Extract the [x, y] coordinate from the center of the cell holding the provided text.  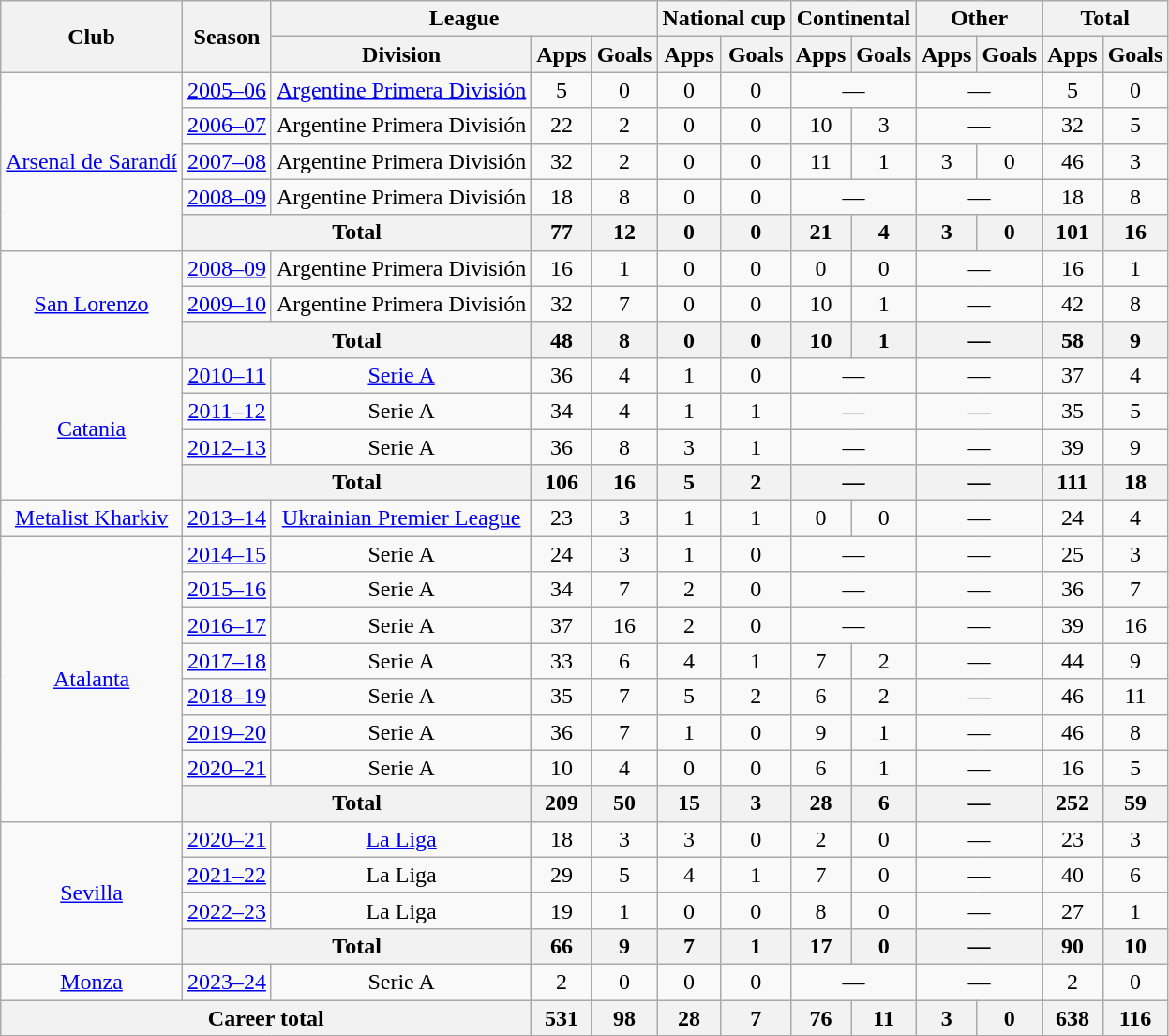
12 [624, 233]
2013–14 [227, 518]
2009–10 [227, 304]
17 [820, 946]
Club [92, 37]
76 [820, 1017]
111 [1072, 483]
2019–20 [227, 732]
2007–08 [227, 161]
252 [1072, 803]
Other [980, 19]
58 [1072, 339]
44 [1072, 661]
27 [1072, 910]
66 [562, 946]
2005–06 [227, 90]
Continental [853, 19]
42 [1072, 304]
2022–23 [227, 910]
Season [227, 37]
101 [1072, 233]
Sevilla [92, 893]
Monza [92, 982]
98 [624, 1017]
2016–17 [227, 625]
2011–12 [227, 411]
33 [562, 661]
531 [562, 1017]
National cup [724, 19]
209 [562, 803]
29 [562, 875]
Metalist Kharkiv [92, 518]
2021–22 [227, 875]
Arsenal de Sarandí [92, 161]
21 [820, 233]
48 [562, 339]
59 [1135, 803]
40 [1072, 875]
Career total [266, 1017]
Division [401, 54]
25 [1072, 554]
116 [1135, 1017]
2015–16 [227, 590]
San Lorenzo [92, 304]
90 [1072, 946]
2014–15 [227, 554]
15 [689, 803]
Ukrainian Premier League [401, 518]
Atalanta [92, 679]
106 [562, 483]
2023–24 [227, 982]
638 [1072, 1017]
77 [562, 233]
2012–13 [227, 447]
2017–18 [227, 661]
50 [624, 803]
2006–07 [227, 126]
22 [562, 126]
League [463, 19]
19 [562, 910]
2010–11 [227, 375]
Catania [92, 428]
2018–19 [227, 697]
